Provide the (X, Y) coordinate of the cell's center where the given text is located.  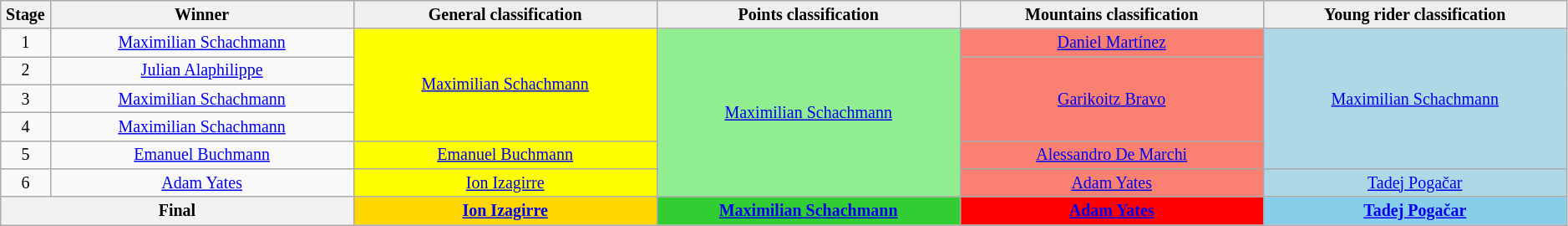
Young rider classification (1415, 15)
5 (25, 154)
2 (25, 70)
3 (25, 99)
Mountains classification (1111, 15)
Daniel Martínez (1111, 44)
1 (25, 44)
4 (25, 127)
Garikoitz Bravo (1111, 99)
Winner (202, 15)
Final (177, 211)
General classification (505, 15)
Stage (25, 15)
Points classification (809, 15)
Alessandro De Marchi (1111, 154)
6 (25, 182)
Julian Alaphilippe (202, 70)
